Find where the given text appears and provide that cell's center as (X, Y) coordinate. 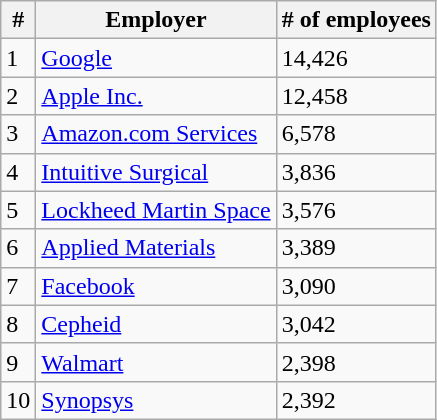
2 (18, 96)
8 (18, 324)
6 (18, 248)
3,576 (356, 210)
6,578 (356, 134)
12,458 (356, 96)
Cepheid (156, 324)
Walmart (156, 362)
3,042 (356, 324)
7 (18, 286)
4 (18, 172)
14,426 (356, 58)
3,836 (356, 172)
9 (18, 362)
10 (18, 400)
# (18, 20)
Employer (156, 20)
Amazon.com Services (156, 134)
Synopsys (156, 400)
3,389 (356, 248)
5 (18, 210)
3 (18, 134)
1 (18, 58)
Intuitive Surgical (156, 172)
2,398 (356, 362)
3,090 (356, 286)
Applied Materials (156, 248)
Facebook (156, 286)
Google (156, 58)
2,392 (356, 400)
Apple Inc. (156, 96)
Lockheed Martin Space (156, 210)
# of employees (356, 20)
